Search for the cell housing the specified text and yield its (x, y) center coordinate. 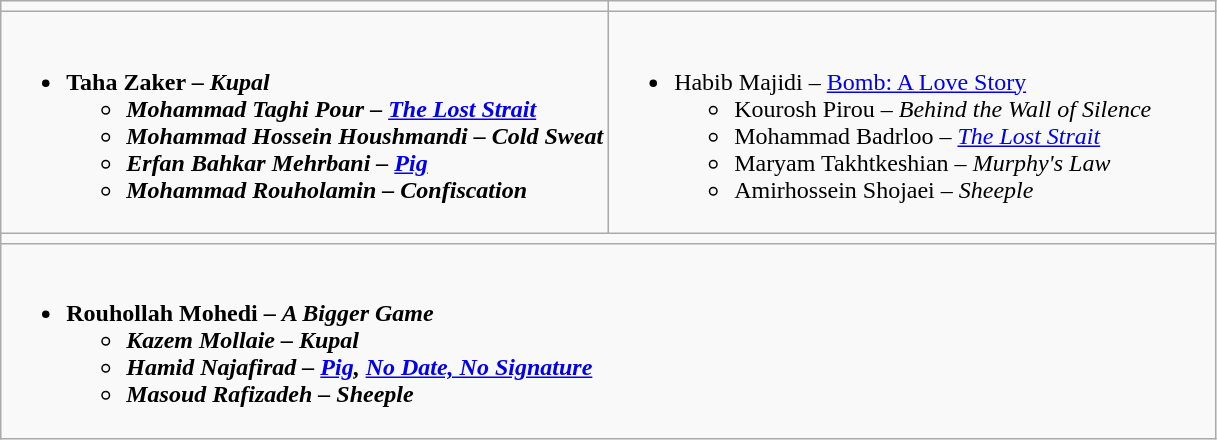
Rouhollah Mohedi – A Bigger GameKazem Mollaie – KupalHamid Najafirad – Pig, No Date, No SignatureMasoud Rafizadeh – Sheeple (609, 341)
